Search for the cell housing the specified text and yield its (x, y) center coordinate. 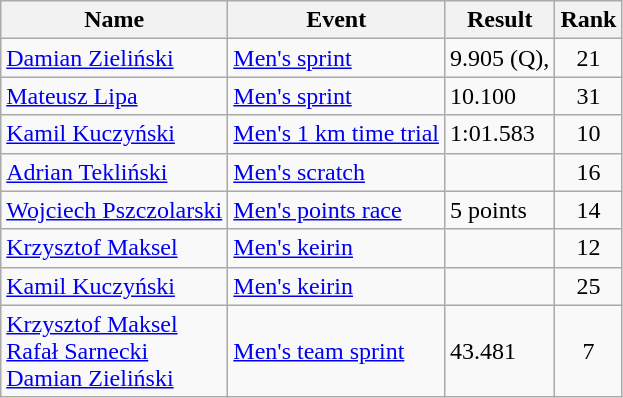
5 points (500, 210)
Result (500, 20)
10.100 (500, 96)
9.905 (Q), (500, 58)
21 (588, 58)
1:01.583 (500, 134)
Men's scratch (336, 172)
16 (588, 172)
Event (336, 20)
Men's team sprint (336, 351)
Mateusz Lipa (114, 96)
Adrian Tekliński (114, 172)
Men's points race (336, 210)
10 (588, 134)
7 (588, 351)
Krzysztof MakselRafał SarneckiDamian Zieliński (114, 351)
Name (114, 20)
43.481 (500, 351)
25 (588, 286)
Wojciech Pszczolarski (114, 210)
12 (588, 248)
Men's 1 km time trial (336, 134)
Rank (588, 20)
14 (588, 210)
31 (588, 96)
Krzysztof Maksel (114, 248)
Damian Zieliński (114, 58)
